Return (x, y) of the center of cell containing provided text 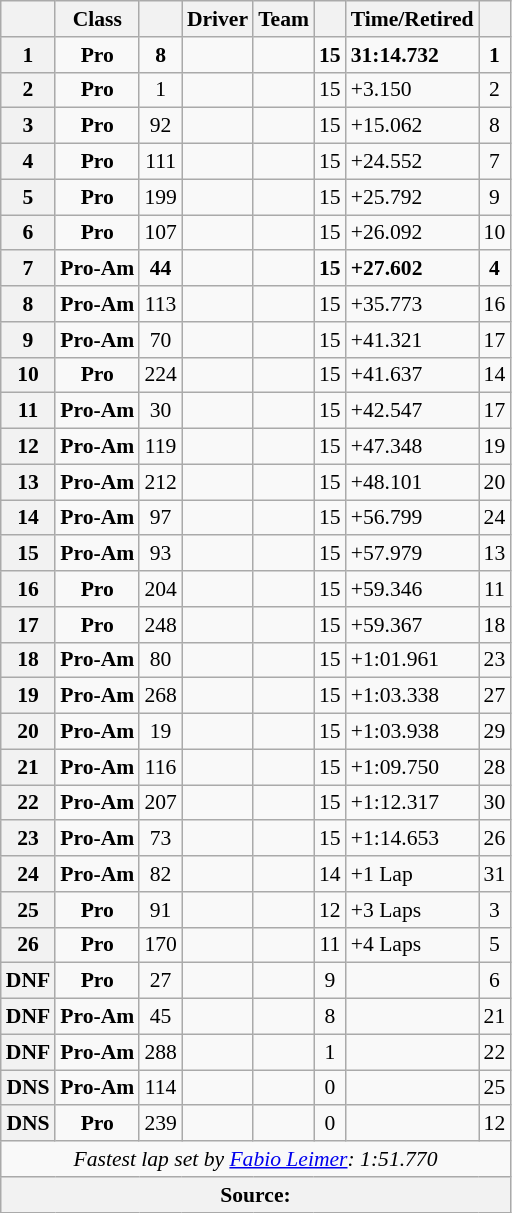
+47.348 (412, 447)
+3 Laps (412, 910)
+1:03.938 (412, 732)
+27.602 (412, 269)
239 (160, 1124)
Fastest lap set by Fabio Leimer: 1:51.770 (256, 1159)
31:14.732 (412, 55)
268 (160, 696)
+57.979 (412, 554)
80 (160, 660)
91 (160, 910)
+41.321 (412, 340)
45 (160, 1017)
+1:12.317 (412, 803)
212 (160, 482)
70 (160, 340)
44 (160, 269)
29 (495, 732)
+26.092 (412, 233)
+15.062 (412, 126)
93 (160, 554)
Source: (256, 1195)
+1 Lap (412, 874)
119 (160, 447)
+59.367 (412, 625)
+25.792 (412, 197)
92 (160, 126)
+1:14.653 (412, 839)
170 (160, 945)
+1:09.750 (412, 767)
111 (160, 162)
73 (160, 839)
82 (160, 874)
204 (160, 589)
+3.150 (412, 90)
+4 Laps (412, 945)
248 (160, 625)
Team (284, 19)
+59.346 (412, 589)
97 (160, 518)
+41.637 (412, 375)
Time/Retired (412, 19)
114 (160, 1088)
+1:03.338 (412, 696)
+42.547 (412, 411)
+35.773 (412, 304)
+56.799 (412, 518)
113 (160, 304)
107 (160, 233)
116 (160, 767)
288 (160, 1052)
199 (160, 197)
207 (160, 803)
+1:01.961 (412, 660)
Driver (218, 19)
Class (97, 19)
28 (495, 767)
+24.552 (412, 162)
224 (160, 375)
+48.101 (412, 482)
31 (495, 874)
